Determine the (X, Y) coordinate at the center of the cell enclosing the given text.  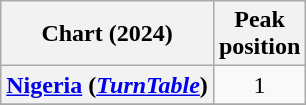
Chart (2024) (108, 34)
1 (259, 85)
Nigeria (TurnTable) (108, 85)
Peakposition (259, 34)
